Determine the [X, Y] coordinate at the center of the cell enclosing the given text.  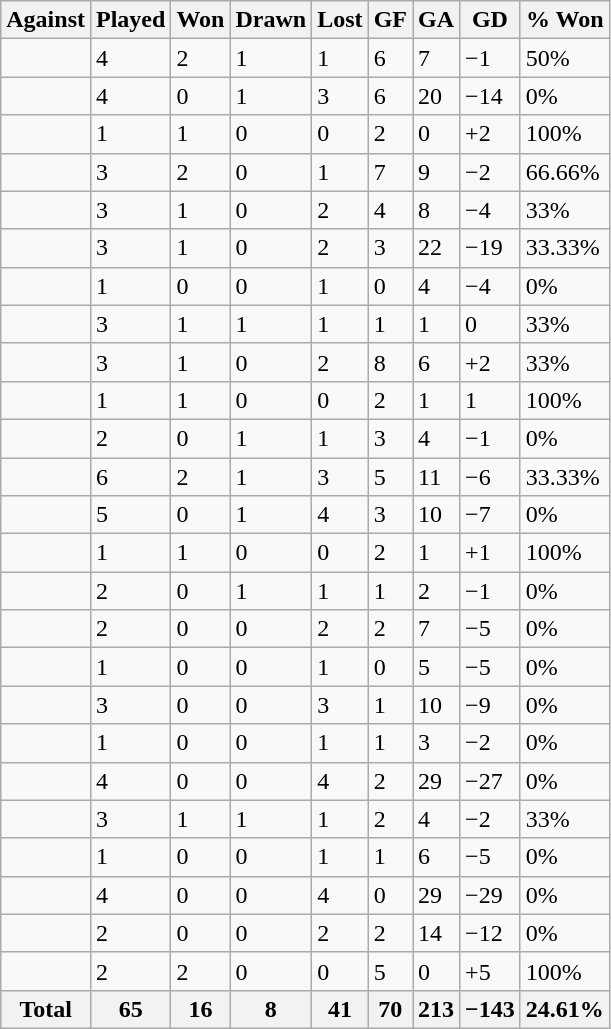
−14 [490, 96]
GD [490, 20]
24.61% [564, 1009]
−27 [490, 781]
Against [46, 20]
−7 [490, 515]
−143 [490, 1009]
Played [130, 20]
70 [390, 1009]
−29 [490, 895]
−9 [490, 705]
14 [436, 933]
20 [436, 96]
65 [130, 1009]
Won [200, 20]
−19 [490, 248]
GA [436, 20]
22 [436, 248]
−6 [490, 477]
Lost [340, 20]
+1 [490, 553]
−12 [490, 933]
GF [390, 20]
+5 [490, 971]
Total [46, 1009]
11 [436, 477]
66.66% [564, 172]
Drawn [271, 20]
41 [340, 1009]
9 [436, 172]
50% [564, 58]
16 [200, 1009]
% Won [564, 20]
213 [436, 1009]
